Determine the [X, Y] coordinate at the center of the cell enclosing the given text.  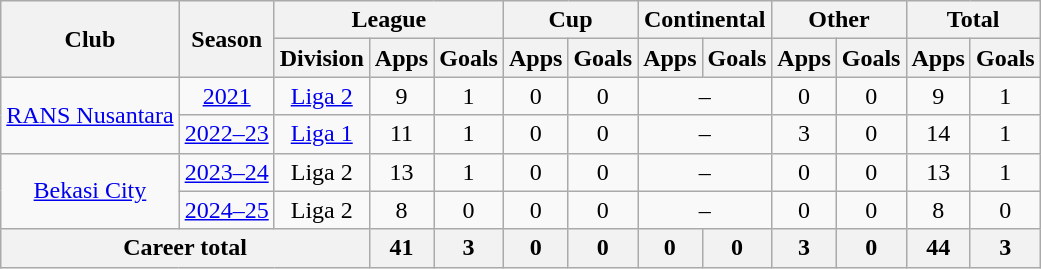
14 [938, 134]
Season [226, 39]
Liga 1 [322, 134]
Cup [570, 20]
2023–24 [226, 172]
Continental [705, 20]
Club [90, 39]
Career total [186, 248]
41 [401, 248]
Division [322, 58]
League [388, 20]
44 [938, 248]
2024–25 [226, 210]
11 [401, 134]
RANS Nusantara [90, 115]
Other [839, 20]
2021 [226, 96]
Total [973, 20]
Bekasi City [90, 191]
2022–23 [226, 134]
